Determine the (X, Y) coordinate at the center of the cell enclosing the given text.  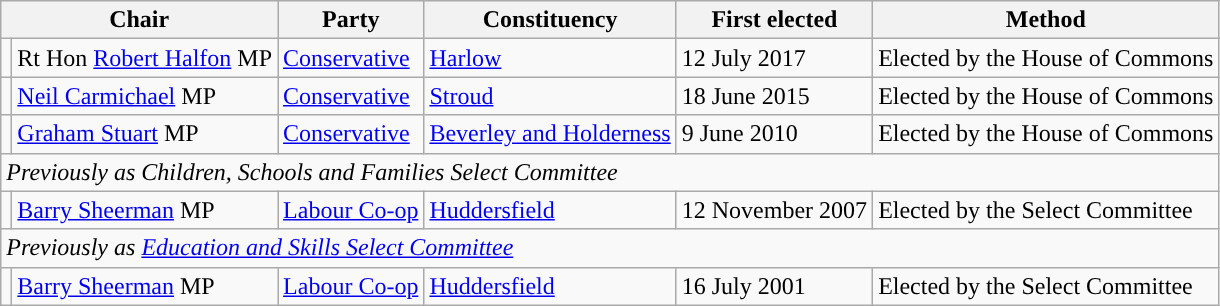
Party (351, 20)
9 June 2010 (774, 134)
Beverley and Holderness (550, 134)
12 November 2007 (774, 210)
Chair (140, 20)
Rt Hon Robert Halfon MP (145, 58)
Previously as Education and Skills Select Committee (610, 248)
Graham Stuart MP (145, 134)
Harlow (550, 58)
Previously as Children, Schools and Families Select Committee (610, 172)
First elected (774, 20)
16 July 2001 (774, 286)
18 June 2015 (774, 96)
Neil Carmichael MP (145, 96)
Method (1046, 20)
12 July 2017 (774, 58)
Constituency (550, 20)
Stroud (550, 96)
